Output the [X, Y] coordinate of the center of the cell containing the given text.  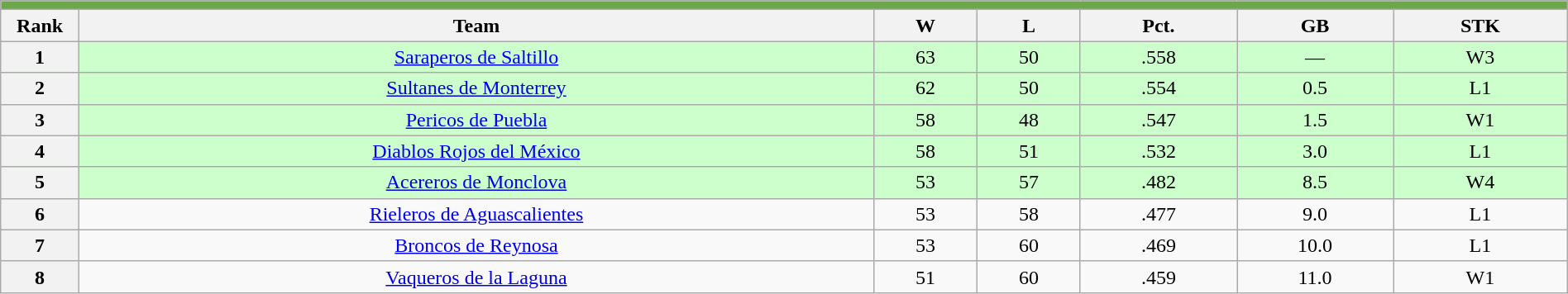
GB [1315, 26]
Diablos Rojos del México [476, 151]
Broncos de Reynosa [476, 245]
48 [1029, 120]
Pericos de Puebla [476, 120]
6 [40, 214]
57 [1029, 183]
— [1315, 57]
1.5 [1315, 120]
L [1029, 26]
9.0 [1315, 214]
8 [40, 277]
Rieleros de Aguascalientes [476, 214]
Acereros de Monclova [476, 183]
63 [925, 57]
1 [40, 57]
.554 [1158, 88]
Sultanes de Monterrey [476, 88]
3.0 [1315, 151]
5 [40, 183]
.547 [1158, 120]
.482 [1158, 183]
Rank [40, 26]
7 [40, 245]
.469 [1158, 245]
3 [40, 120]
11.0 [1315, 277]
62 [925, 88]
.532 [1158, 151]
W4 [1480, 183]
4 [40, 151]
Saraperos de Saltillo [476, 57]
W3 [1480, 57]
8.5 [1315, 183]
.477 [1158, 214]
2 [40, 88]
.459 [1158, 277]
STK [1480, 26]
W [925, 26]
0.5 [1315, 88]
.558 [1158, 57]
10.0 [1315, 245]
Pct. [1158, 26]
Vaqueros de la Laguna [476, 277]
Team [476, 26]
